Locate the cell with the specified text and output its (X, Y) center coordinate. 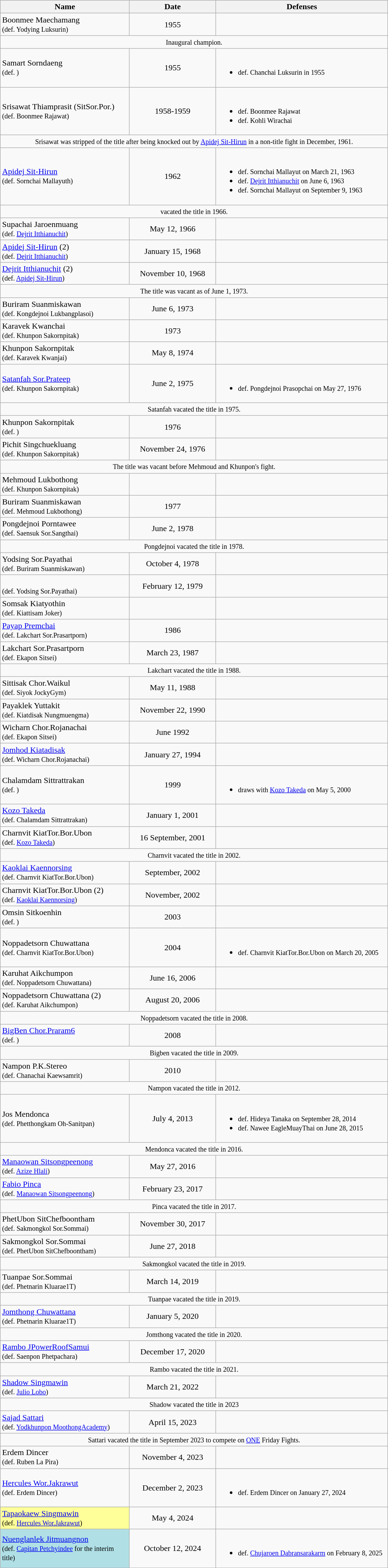
January 5, 2020 (172, 1316)
Date (172, 7)
November 4, 2023 (172, 1457)
Karuhat Aikchumpon (def. Noppadetsorn Chuwattana) (65, 978)
Manaowan Sitsongpeenong (def. Azize Hlali) (65, 1167)
def. Pongdejnoi Prasopchai on May 27, 1976 (302, 384)
May 11, 1988 (172, 688)
May 8, 1974 (172, 353)
Mendonca vacated the title in 2016. (194, 1149)
Sattari vacated the title in September 2023 to compete on ONE Friday Fights. (194, 1440)
1958-1959 (172, 111)
January 27, 1994 (172, 754)
def. Boonmee Rajawatdef. Kohli Wirachai (302, 111)
Tuanpae vacated the title in 2019. (194, 1299)
August 20, 2006 (172, 1000)
1976 (172, 427)
BigBen Chor.Praram6 (def. ) (65, 1036)
Pongdejnoi vacated the title in 1978. (194, 546)
Chalamdam Sittrattrakan (def. ) (65, 785)
Pinca vacated the title in 2017. (194, 1206)
2003 (172, 917)
Apidej Sit-Hirun (def. Sornchai Mallayuth) (65, 176)
PhetUbon SitChefboontham (def. Sakmongkol Sor.Sommai) (65, 1224)
June 27, 2018 (172, 1246)
Lakchart Sor.Prasartporn (def. Ekapon Sitsei) (65, 653)
Rambo vacated the title in 2021. (194, 1369)
January 15, 1968 (172, 251)
Srisawat Thiamprasit (SitSor.Por.)(def. Boonmee Rajawat) (65, 111)
Satanfah Sor.Prateep (def. Khunpon Sakornpitak) (65, 384)
February 12, 1979 (172, 586)
Sakmongkol Sor.Sommai (def. PhetUbon SitChefboontham) (65, 1246)
Rambo JPowerRoofSamui (def. Saenpon Phetpachara) (65, 1352)
Khunpon Sakornpitak (def. Karavek Kwanjai) (65, 353)
Defenses (302, 7)
Payap Premchai (def. Lakchart Sor.Prasartporn) (65, 630)
February 23, 2017 (172, 1188)
January 1, 2001 (172, 815)
Charnvit vacated the title in 2002. (194, 855)
Tuanpae Sor.Sommai (def. Phetnarin Kluarae1T) (65, 1281)
Shadow Singmawin (def. Julio Lobo) (65, 1387)
Samart Sorndaeng (def. ) (65, 68)
June 2, 1978 (172, 528)
Noppadetsorn Chuwattana (2) (def. Karuhat Aikchumpon) (65, 1000)
Buriram Suanmiskawan(def. Kongdejnoi Lukbangplasoi) (65, 309)
Sakmongkol vacated the title in 2019. (194, 1264)
Boonmee Maechamang (def. Yodying Luksurin) (65, 25)
Sajad Sattari (def. Yodkhunpon MoothongAcademy) (65, 1422)
Srisawat was stripped of the title after being knocked out by Apidej Sit-Hirun in a non-title fight in December, 1961. (194, 141)
def. Erdem Dincer on January 27, 2024 (302, 1487)
Payaklek Yuttakit (def. Kiatdisak Nungmuengma) (65, 710)
Wicharn Chor.Rojanachai (def. Ekapon Sitsei) (65, 732)
Shadow vacated the title in 2023 (194, 1405)
July 4, 2013 (172, 1118)
November, 2002 (172, 895)
Jomhod Kiatadisak (def. Wicharn Chor.Rojanachai) (65, 754)
Lakchart vacated the title in 1988. (194, 670)
October 12, 2024 (172, 1548)
May 4, 2024 (172, 1518)
December 17, 2020 (172, 1352)
Buriram Suanmiskawan (def. Mehmoud Lukbothong) (65, 507)
Nampon vacated the title in 2012. (194, 1088)
Jomthong Chuwattana (def. Phetnarin Kluarae1T) (65, 1316)
September, 2002 (172, 872)
def. Charnvit KiatTor.Bor.Ubon on March 20, 2005 (302, 947)
Somsak Kiatyothin (def. Kiattisam Joker) (65, 608)
November 24, 1976 (172, 449)
Charnvit KiatTor.Bor.Ubon (2) (def. Kaoklai Kaennorsing) (65, 895)
Satanfah vacated the title in 1975. (194, 409)
Erdem Dincer (def. Ruben La Pira) (65, 1457)
Mehmoud Lukbothong (def. Khunpon Sakornpitak) (65, 484)
Noppadetsorn vacated the title in 2008. (194, 1017)
April 15, 2023 (172, 1422)
2004 (172, 947)
1973 (172, 331)
(def. Yodsing Sor.Payathai) (65, 586)
Supachai Jaroenmuang (def. Dejrit Itthianuchit) (65, 229)
The title was vacant as of June 1, 1973. (194, 291)
def. Hideya Tanaka on September 28, 2014def. Nawee EagleMuayThai on June 28, 2015 (302, 1118)
Nampon P.K.Stereo (def. Chanachai Kaewsamrit) (65, 1070)
Yodsing Sor.Payathai (def. Buriram Suanmiskawan) (65, 564)
November 22, 1990 (172, 710)
1986 (172, 630)
2008 (172, 1036)
def. Chanchai Luksurin in 1955 (302, 68)
Nuenglanlek Jitmuangnon(def. Capitan Petchyindee for the interim title) (65, 1548)
vacated the title in 1966. (194, 211)
Kaoklai Kaennorsing (def. Charnvit KiatTor.Bor.Ubon) (65, 872)
Tapaokaew Singmawin(def. Hercules Wor.Jakrawut) (65, 1518)
November 30, 2017 (172, 1224)
October 4, 1978 (172, 564)
Dejrit Itthianuchit (2)(def. Apidej Sit-Hirun) (65, 273)
Khunpon Sakornpitak (def. ) (65, 427)
Name (65, 7)
Karavek Kwanchai (def. Khunpon Sakornpitak) (65, 331)
Sittisak Chor.Waikul (def. Siyok JockyGym) (65, 688)
Fabio Pinca (def. Manaowan Sitsongpeenong) (65, 1188)
March 21, 2022 (172, 1387)
Apidej Sit-Hirun (2)(def. Dejrit Itthianuchit) (65, 251)
Kozo Takeda (def. Chalamdam Sittrattrakan) (65, 815)
May 27, 2016 (172, 1167)
June 2, 1975 (172, 384)
December 2, 2023 (172, 1487)
March 23, 1987 (172, 653)
Bigben vacated the title in 2009. (194, 1053)
Charnvit KiatTor.Bor.Ubon (def. Kozo Takeda) (65, 838)
16 September, 2001 (172, 838)
1962 (172, 176)
Pichit Singchuekluang (def. Khunpon Sakornpitak) (65, 449)
Omsin Sitkoenhin (def. ) (65, 917)
def. Chujaroen Dabransarakarm on February 8, 2025 (302, 1548)
Inaugural champion. (194, 42)
draws with Kozo Takeda on May 5, 2000 (302, 785)
1977 (172, 507)
def. Sornchai Mallayut on March 21, 1963def. Dejrit Itthianuchit on June 6, 1963def. Sornchai Mallayut on September 9, 1963 (302, 176)
June 1992 (172, 732)
March 14, 2019 (172, 1281)
Noppadetsorn Chuwattana (def. Charnvit KiatTor.Bor.Ubon) (65, 947)
Jos Mendonca (def. Phetthongkam Oh-Sanitpan) (65, 1118)
Pongdejnoi Porntawee (def. Saensuk Sor.Sangthai) (65, 528)
The title was vacant before Mehmoud and Khunpon's fight. (194, 467)
June 6, 1973 (172, 309)
1999 (172, 785)
November 10, 1968 (172, 273)
May 12, 1966 (172, 229)
Jomthong vacated the title in 2020. (194, 1334)
2010 (172, 1070)
Hercules Wor.Jakrawut(def. Erdem Dincer) (65, 1487)
June 16, 2006 (172, 978)
